Output the (x, y) coordinate of the center of the cell containing the given text.  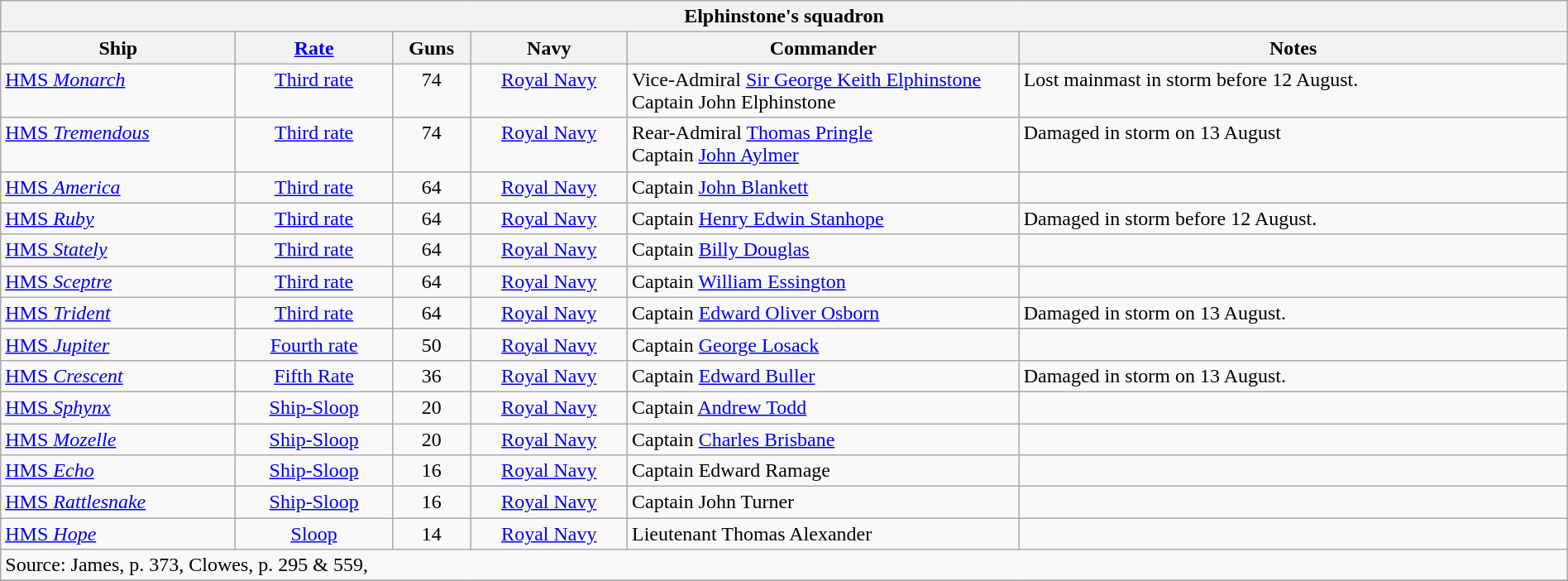
HMS America (118, 187)
Sloop (314, 534)
Rate (314, 48)
HMS Rattlesnake (118, 502)
50 (432, 344)
Captain Edward Buller (824, 376)
Captain John Blankett (824, 187)
Fourth rate (314, 344)
HMS Echo (118, 471)
Captain George Losack (824, 344)
HMS Monarch (118, 91)
Vice-Admiral Sir George Keith ElphinstoneCaptain John Elphinstone (824, 91)
Lieutenant Thomas Alexander (824, 534)
HMS Crescent (118, 376)
Captain Edward Oliver Osborn (824, 313)
HMS Jupiter (118, 344)
HMS Tremendous (118, 144)
Ship (118, 48)
Damaged in storm on 13 August (1293, 144)
Lost mainmast in storm before 12 August. (1293, 91)
HMS Sceptre (118, 281)
Guns (432, 48)
HMS Trident (118, 313)
Fifth Rate (314, 376)
Damaged in storm before 12 August. (1293, 218)
HMS Stately (118, 250)
Navy (549, 48)
Captain William Essington (824, 281)
HMS Ruby (118, 218)
14 (432, 534)
Captain Henry Edwin Stanhope (824, 218)
Source: James, p. 373, Clowes, p. 295 & 559, (784, 565)
Captain Billy Douglas (824, 250)
Rear-Admiral Thomas PringleCaptain John Aylmer (824, 144)
Captain John Turner (824, 502)
HMS Hope (118, 534)
Captain Andrew Todd (824, 407)
Captain Edward Ramage (824, 471)
Captain Charles Brisbane (824, 439)
Commander (824, 48)
Notes (1293, 48)
36 (432, 376)
HMS Sphynx (118, 407)
HMS Mozelle (118, 439)
Elphinstone's squadron (784, 17)
